Locate the cell with the specified text and output its [X, Y] center coordinate. 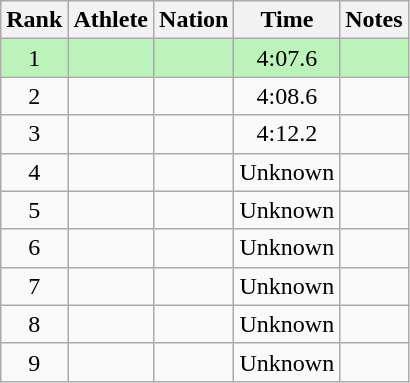
Nation [194, 20]
2 [34, 96]
4:07.6 [287, 58]
4:08.6 [287, 96]
Time [287, 20]
Rank [34, 20]
4:12.2 [287, 134]
1 [34, 58]
8 [34, 324]
Athlete [111, 20]
5 [34, 210]
3 [34, 134]
4 [34, 172]
9 [34, 362]
Notes [374, 20]
7 [34, 286]
6 [34, 248]
